Determine the (X, Y) coordinate at the center of the cell enclosing the given text.  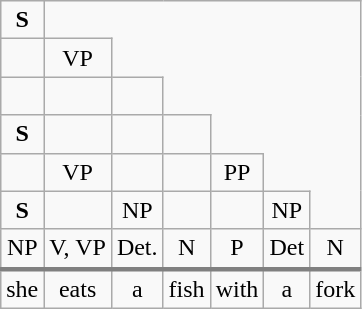
with (237, 289)
Det. (137, 249)
V, VP (78, 249)
Det (287, 249)
PP (237, 172)
fork (336, 289)
fish (186, 289)
P (237, 249)
she (22, 289)
eats (78, 289)
